For the text-containing cell, return its midpoint in [X, Y] coordinate format. 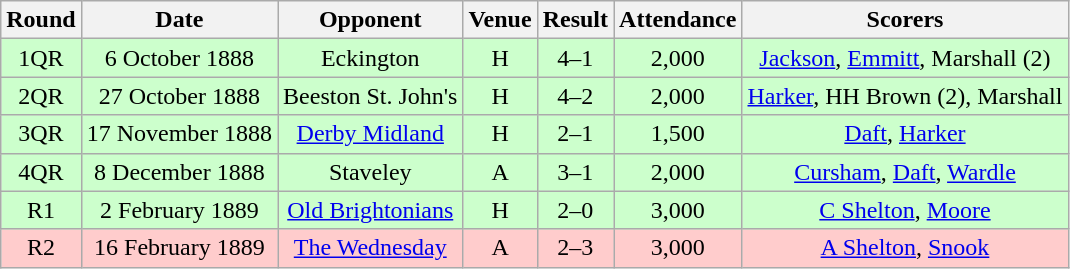
27 October 1888 [179, 96]
Daft, Harker [905, 134]
Date [179, 20]
2–3 [575, 248]
4–2 [575, 96]
Venue [500, 20]
Derby Midland [370, 134]
1,500 [678, 134]
2QR [41, 96]
2 February 1889 [179, 210]
Beeston St. John's [370, 96]
Result [575, 20]
1QR [41, 58]
6 October 1888 [179, 58]
16 February 1889 [179, 248]
3QR [41, 134]
2–1 [575, 134]
Jackson, Emmitt, Marshall (2) [905, 58]
Harker, HH Brown (2), Marshall [905, 96]
8 December 1888 [179, 172]
Old Brightonians [370, 210]
Round [41, 20]
Attendance [678, 20]
A Shelton, Snook [905, 248]
4–1 [575, 58]
R1 [41, 210]
Opponent [370, 20]
C Shelton, Moore [905, 210]
2–0 [575, 210]
3–1 [575, 172]
17 November 1888 [179, 134]
Staveley [370, 172]
4QR [41, 172]
Scorers [905, 20]
The Wednesday [370, 248]
Cursham, Daft, Wardle [905, 172]
Eckington [370, 58]
R2 [41, 248]
